Capture the cell that displays the provided text and extract its [x, y] central coordinate. 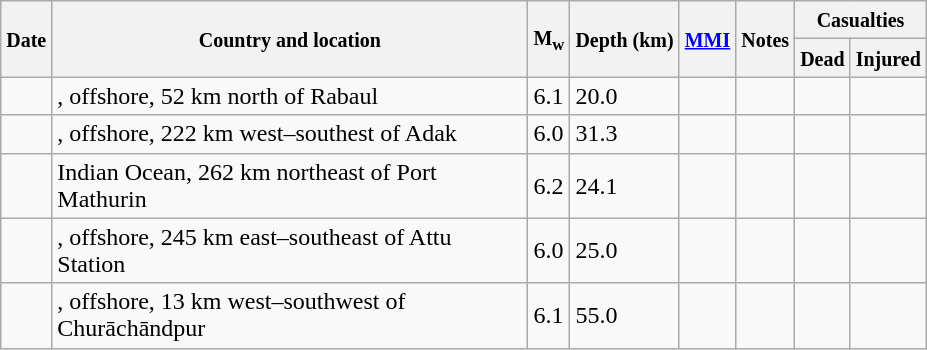
31.3 [624, 134]
, offshore, 13 km west–southwest of Churāchāndpur [290, 316]
, offshore, 222 km west–southest of Adak [290, 134]
MMI [708, 39]
Depth (km) [624, 39]
25.0 [624, 250]
Date [26, 39]
Country and location [290, 39]
6.2 [549, 186]
Indian Ocean, 262 km northeast of Port Mathurin [290, 186]
55.0 [624, 316]
Casualties [861, 20]
, offshore, 52 km north of Rabaul [290, 96]
, offshore, 245 km east–southeast of Attu Station [290, 250]
Mw [549, 39]
Dead [823, 58]
20.0 [624, 96]
Injured [888, 58]
24.1 [624, 186]
Notes [766, 39]
